Find where the given text appears and provide that cell's center as [x, y] coordinate. 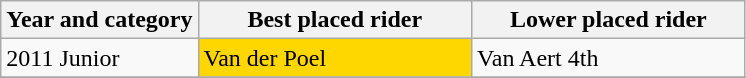
Lower placed rider [609, 20]
Van der Poel [335, 58]
2011 Junior [100, 58]
Year and category [100, 20]
Van Aert 4th [609, 58]
Best placed rider [335, 20]
